Detect which cell encompasses the target text, then output its (x, y) center coordinate. 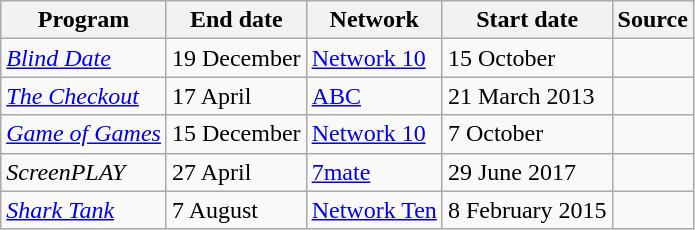
The Checkout (84, 96)
8 February 2015 (527, 210)
29 June 2017 (527, 172)
Network Ten (374, 210)
7 October (527, 134)
Game of Games (84, 134)
Source (652, 20)
7mate (374, 172)
Start date (527, 20)
7 August (236, 210)
19 December (236, 58)
Network (374, 20)
Shark Tank (84, 210)
17 April (236, 96)
Blind Date (84, 58)
21 March 2013 (527, 96)
Program (84, 20)
ScreenPLAY (84, 172)
27 April (236, 172)
15 December (236, 134)
15 October (527, 58)
End date (236, 20)
ABC (374, 96)
